From the cell containing the given text, extract its center point as (X, Y) coordinate. 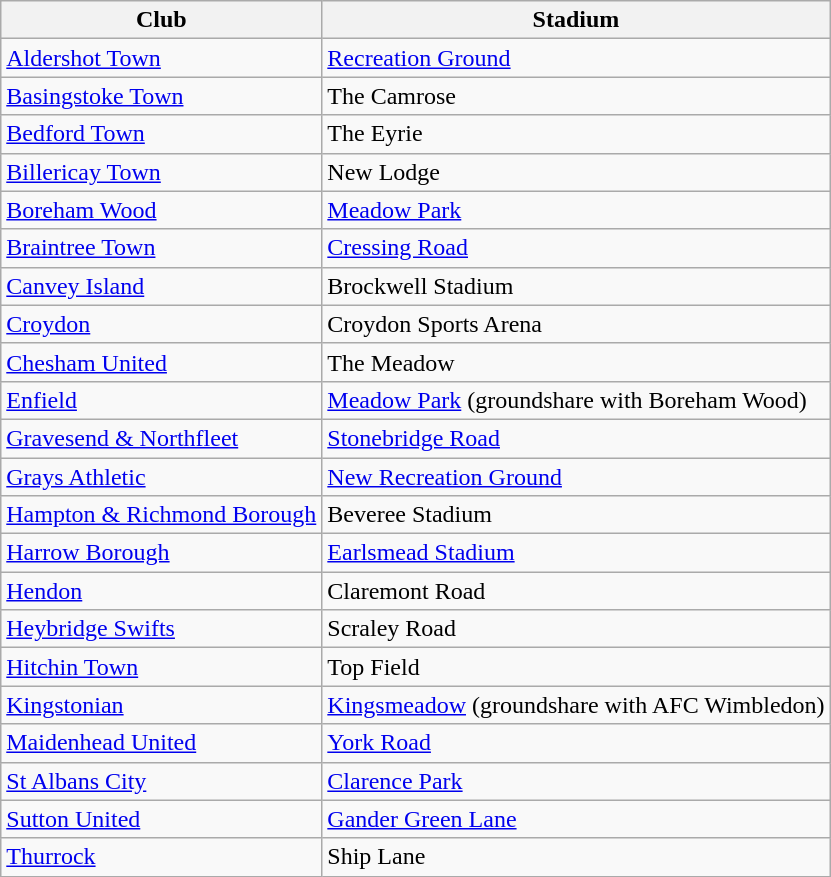
Grays Athletic (162, 477)
Claremont Road (576, 591)
Hitchin Town (162, 667)
Aldershot Town (162, 58)
Brockwell Stadium (576, 286)
Harrow Borough (162, 553)
Thurrock (162, 857)
Hampton & Richmond Borough (162, 515)
New Recreation Ground (576, 477)
Ship Lane (576, 857)
Enfield (162, 400)
Kingstonian (162, 705)
Maidenhead United (162, 743)
Croydon Sports Arena (576, 324)
Stonebridge Road (576, 438)
Beveree Stadium (576, 515)
The Meadow (576, 362)
Scraley Road (576, 629)
Stadium (576, 20)
Earlsmead Stadium (576, 553)
Kingsmeadow (groundshare with AFC Wimbledon) (576, 705)
Heybridge Swifts (162, 629)
Bedford Town (162, 134)
New Lodge (576, 172)
Sutton United (162, 819)
The Camrose (576, 96)
Cressing Road (576, 248)
Gander Green Lane (576, 819)
Meadow Park (576, 210)
Meadow Park (groundshare with Boreham Wood) (576, 400)
Croydon (162, 324)
Recreation Ground (576, 58)
Top Field (576, 667)
Hendon (162, 591)
Basingstoke Town (162, 96)
Gravesend & Northfleet (162, 438)
Chesham United (162, 362)
Club (162, 20)
York Road (576, 743)
Braintree Town (162, 248)
Canvey Island (162, 286)
Billericay Town (162, 172)
The Eyrie (576, 134)
Boreham Wood (162, 210)
St Albans City (162, 781)
Clarence Park (576, 781)
